Find where the given text appears and provide that cell's center as [x, y] coordinate. 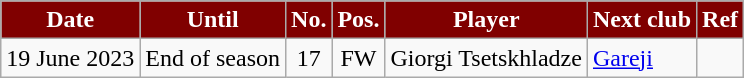
Pos. [358, 20]
No. [309, 20]
Until [213, 20]
FW [358, 58]
19 June 2023 [70, 58]
Giorgi Tsetskhladze [486, 58]
End of season [213, 58]
Ref [720, 20]
Date [70, 20]
17 [309, 58]
Player [486, 20]
Gareji [642, 58]
Next club [642, 20]
